Return the [X, Y] coordinate for the center point of the cell that contains the specified text.  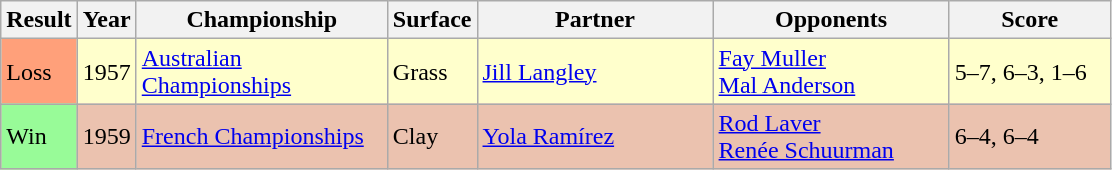
5–7, 6–3, 1–6 [1030, 72]
Opponents [831, 20]
Score [1030, 20]
Yola Ramírez [595, 136]
French Championships [262, 136]
Australian Championships [262, 72]
1959 [106, 136]
Partner [595, 20]
Grass [432, 72]
Clay [432, 136]
1957 [106, 72]
6–4, 6–4 [1030, 136]
Result [39, 20]
Year [106, 20]
Championship [262, 20]
Win [39, 136]
Fay Muller Mal Anderson [831, 72]
Surface [432, 20]
Loss [39, 72]
Jill Langley [595, 72]
Rod Laver Renée Schuurman [831, 136]
